Scan for the cell matching the given text and deliver its [x, y] coordinate at center. 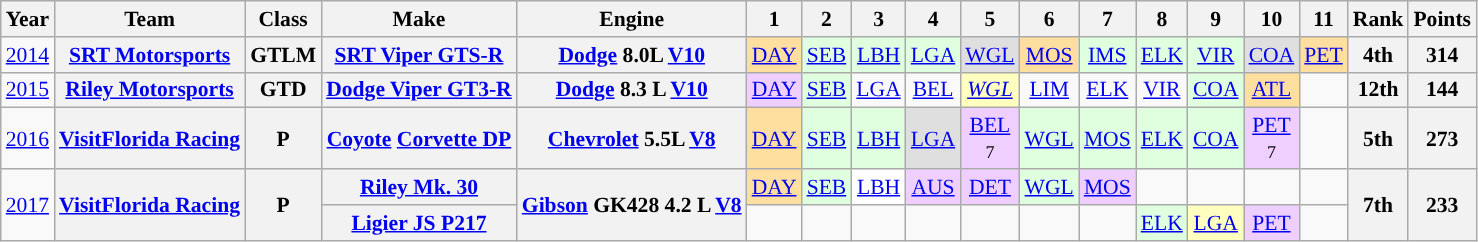
Chevrolet 5.5L V8 [632, 138]
314 [1442, 55]
12th [1378, 90]
Make [419, 19]
Coyote Corvette DP [419, 138]
SRT Viper GTS-R [419, 55]
GTD [283, 90]
11 [1324, 19]
4 [933, 19]
Team [150, 19]
6 [1050, 19]
IMS [1108, 55]
BEL [933, 90]
BEL7 [990, 138]
5 [990, 19]
Dodge Viper GT3-R [419, 90]
9 [1216, 19]
Gibson GK428 4.2 L V8 [632, 204]
Year [28, 19]
1 [774, 19]
Class [283, 19]
2015 [28, 90]
Dodge 8.0L V10 [632, 55]
SRT Motorsports [150, 55]
2 [827, 19]
7th [1378, 204]
2017 [28, 204]
4th [1378, 55]
Engine [632, 19]
10 [1272, 19]
Dodge 8.3 L V10 [632, 90]
LIM [1050, 90]
3 [878, 19]
Ligier JS P217 [419, 223]
2014 [28, 55]
Riley Mk. 30 [419, 187]
DET [990, 187]
5th [1378, 138]
Rank [1378, 19]
7 [1108, 19]
2016 [28, 138]
273 [1442, 138]
Points [1442, 19]
Riley Motorsports [150, 90]
233 [1442, 204]
144 [1442, 90]
GTLM [283, 55]
ATL [1272, 90]
AUS [933, 187]
8 [1162, 19]
PET7 [1272, 138]
